Determine the (x, y) coordinate at the center of the cell enclosing the given text.  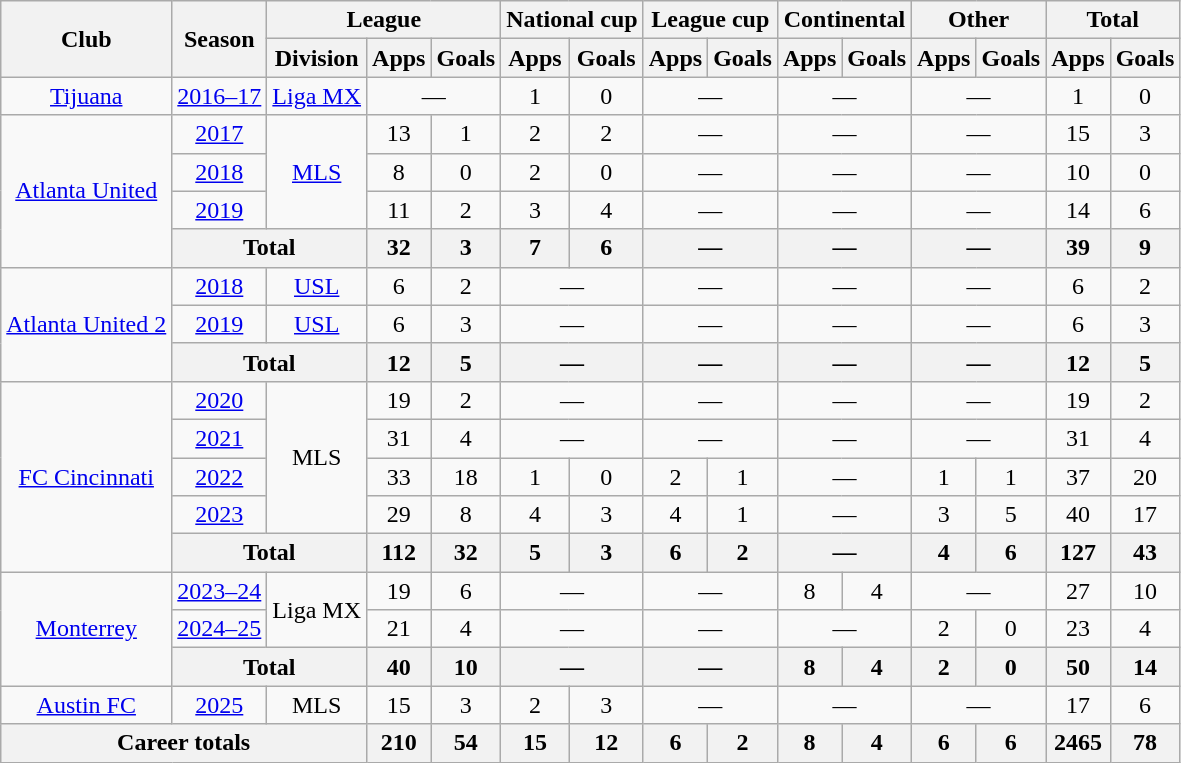
2023 (220, 515)
2021 (220, 438)
Career totals (184, 743)
127 (1078, 553)
Austin FC (86, 705)
27 (1078, 591)
2016–17 (220, 96)
2025 (220, 705)
21 (399, 629)
13 (399, 134)
7 (535, 248)
Monterrey (86, 629)
Other (979, 20)
National cup (572, 20)
29 (399, 515)
2024–25 (220, 629)
23 (1078, 629)
2023–24 (220, 591)
39 (1078, 248)
18 (466, 477)
Atlanta United 2 (86, 324)
2017 (220, 134)
Division (317, 58)
9 (1145, 248)
2465 (1078, 743)
FC Cincinnati (86, 476)
20 (1145, 477)
League (384, 20)
2020 (220, 400)
League cup (710, 20)
50 (1078, 667)
11 (399, 210)
54 (466, 743)
Season (220, 39)
112 (399, 553)
Club (86, 39)
210 (399, 743)
78 (1145, 743)
37 (1078, 477)
Continental (844, 20)
43 (1145, 553)
33 (399, 477)
Atlanta United (86, 191)
Tijuana (86, 96)
2022 (220, 477)
